Pinpoint the cell where the given text exists, returning its [X, Y] midpoint coordinate. 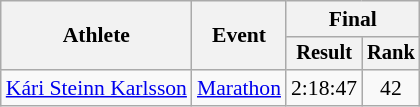
Kári Steinn Karlsson [96, 88]
2:18:47 [324, 88]
Result [324, 54]
Athlete [96, 36]
42 [391, 88]
Marathon [239, 88]
Event [239, 36]
Rank [391, 54]
Final [353, 19]
